Capture the cell that displays the provided text and extract its (X, Y) central coordinate. 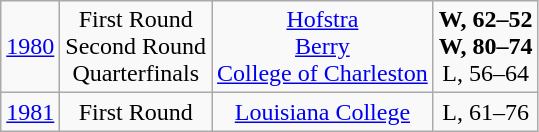
First RoundSecond RoundQuarterfinals (136, 47)
Louisiana College (323, 112)
W, 62–52W, 80–74L, 56–64 (486, 47)
First Round (136, 112)
1980 (30, 47)
L, 61–76 (486, 112)
1981 (30, 112)
HofstraBerryCollege of Charleston (323, 47)
